Pinpoint the cell where the given text exists, returning its (X, Y) midpoint coordinate. 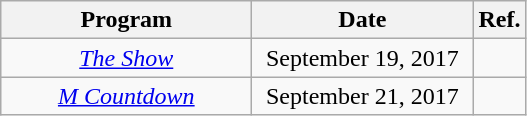
Date (362, 20)
M Countdown (126, 96)
Ref. (500, 20)
Program (126, 20)
September 21, 2017 (362, 96)
The Show (126, 58)
September 19, 2017 (362, 58)
